Scan for the cell matching the given text and deliver its (x, y) coordinate at center. 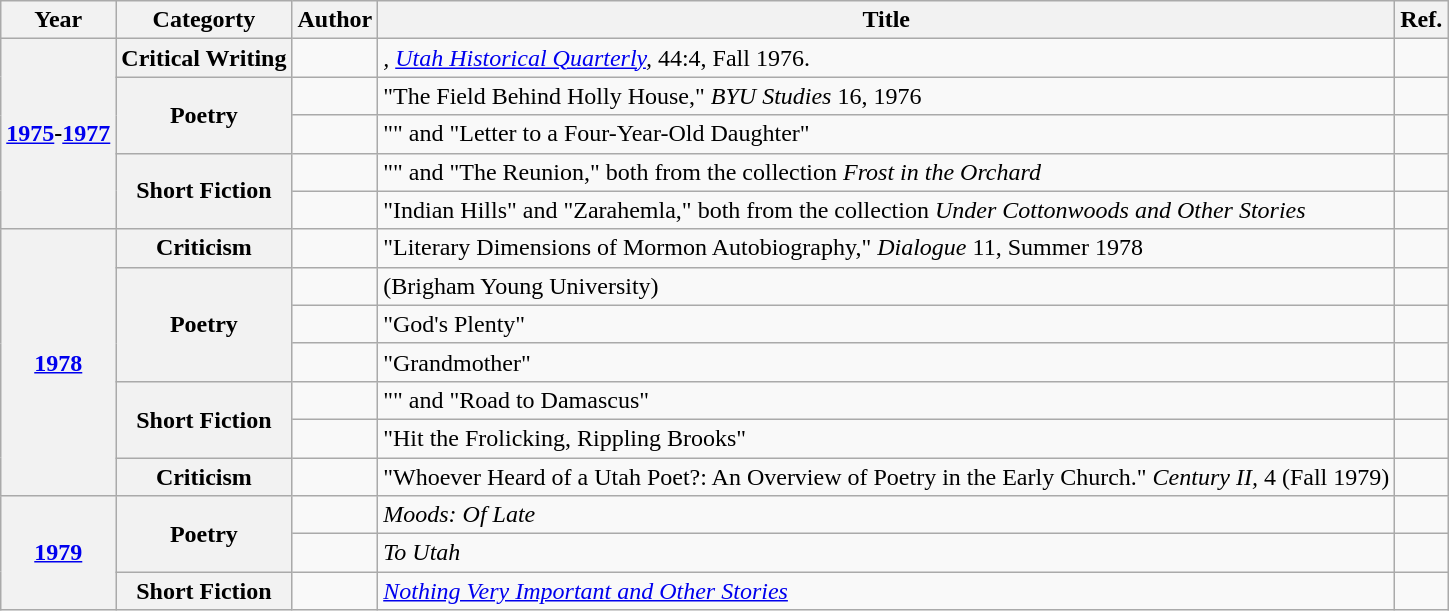
Critical Writing (204, 58)
"Indian Hills" and "Zarahemla," both from the collection Under Cottonwoods and Other Stories (886, 210)
"Whoever Heard of a Utah Poet?: An Overview of Poetry in the Early Church." Century II, 4 (Fall 1979) (886, 477)
Year (58, 20)
(Brigham Young University) (886, 286)
Nothing Very Important and Other Stories (886, 591)
Title (886, 20)
1978 (58, 362)
Author (335, 20)
1975-1977 (58, 134)
To Utah (886, 553)
"The Field Behind Holly House," BYU Studies 16, 1976 (886, 96)
"Literary Dimensions of Mormon Autobiography," Dialogue 11, Summer 1978 (886, 248)
1979 (58, 553)
"" and "Letter to a Four-Year-Old Daughter" (886, 134)
"" and "The Reunion," both from the collection Frost in the Orchard (886, 172)
"God's Plenty" (886, 324)
"Hit the Frolicking, Rippling Brooks" (886, 438)
Ref. (1422, 20)
"Grandmother" (886, 362)
Moods: Of Late (886, 515)
Categorty (204, 20)
"" and "Road to Damascus" (886, 400)
, Utah Historical Quarterly, 44:4, Fall 1976. (886, 58)
